Pinpoint the cell where the given text exists, returning its (X, Y) midpoint coordinate. 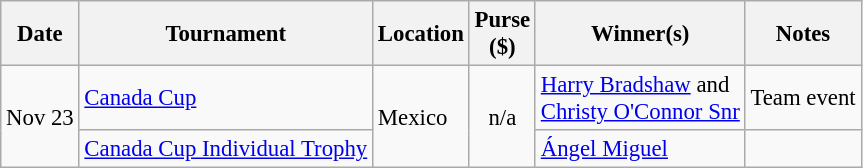
Purse($) (502, 34)
Tournament (226, 34)
Mexico (422, 117)
Team event (803, 98)
Ángel Miguel (640, 149)
Location (422, 34)
Harry Bradshaw and Christy O'Connor Snr (640, 98)
Notes (803, 34)
Date (40, 34)
Canada Cup (226, 98)
n/a (502, 117)
Nov 23 (40, 117)
Winner(s) (640, 34)
Canada Cup Individual Trophy (226, 149)
